Search for the cell housing the specified text and yield its (X, Y) center coordinate. 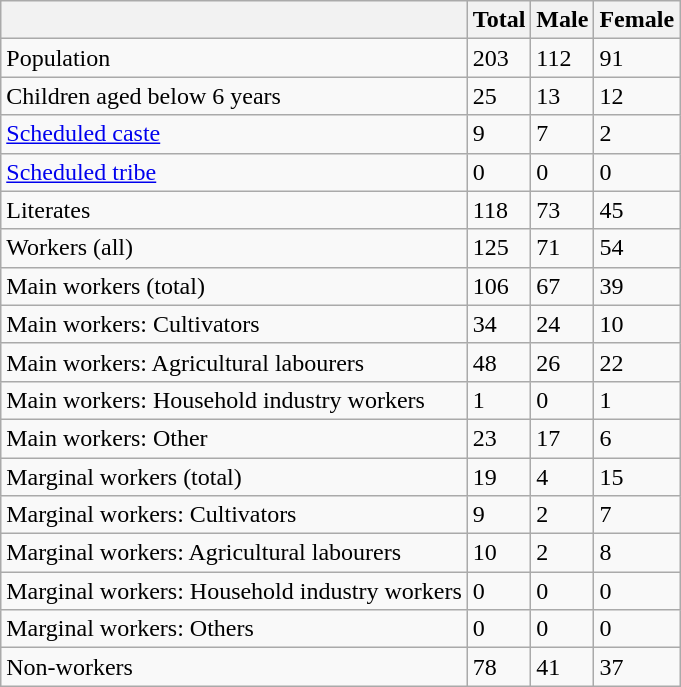
37 (637, 667)
Workers (all) (234, 248)
Main workers: Household industry workers (234, 400)
Scheduled caste (234, 134)
23 (499, 438)
Scheduled tribe (234, 172)
25 (499, 96)
73 (562, 210)
Population (234, 58)
Male (562, 20)
112 (562, 58)
45 (637, 210)
39 (637, 286)
203 (499, 58)
41 (562, 667)
106 (499, 286)
Total (499, 20)
Marginal workers: Agricultural labourers (234, 553)
91 (637, 58)
8 (637, 553)
34 (499, 324)
54 (637, 248)
48 (499, 362)
22 (637, 362)
Marginal workers: Others (234, 629)
26 (562, 362)
71 (562, 248)
Main workers: Agricultural labourers (234, 362)
67 (562, 286)
Main workers: Other (234, 438)
13 (562, 96)
Female (637, 20)
Main workers (total) (234, 286)
15 (637, 477)
Literates (234, 210)
12 (637, 96)
Marginal workers: Household industry workers (234, 591)
118 (499, 210)
24 (562, 324)
Children aged below 6 years (234, 96)
Non-workers (234, 667)
6 (637, 438)
Main workers: Cultivators (234, 324)
Marginal workers: Cultivators (234, 515)
17 (562, 438)
4 (562, 477)
Marginal workers (total) (234, 477)
125 (499, 248)
78 (499, 667)
19 (499, 477)
